Return (X, Y) of the center of cell containing provided text 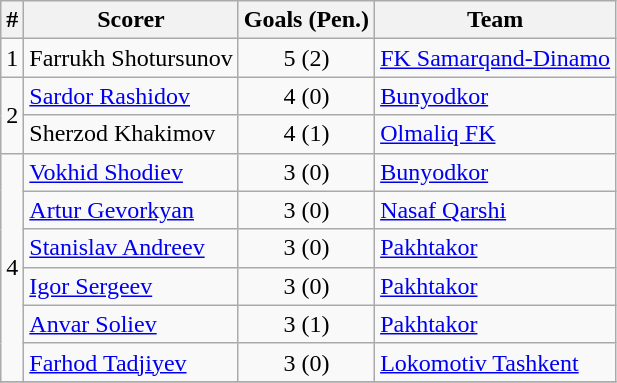
4 (12, 267)
Anvar Soliev (131, 324)
5 (2) (306, 58)
Stanislav Andreev (131, 248)
Lokomotiv Tashkent (496, 362)
2 (12, 115)
Nasaf Qarshi (496, 210)
Scorer (131, 20)
Vokhid Shodiev (131, 172)
Farrukh Shotursunov (131, 58)
Igor Sergeev (131, 286)
Sardor Rashidov (131, 96)
Goals (Pen.) (306, 20)
Artur Gevorkyan (131, 210)
Olmaliq FK (496, 134)
4 (1) (306, 134)
# (12, 20)
Farhod Tadjiyev (131, 362)
Team (496, 20)
4 (0) (306, 96)
FK Samarqand-Dinamo (496, 58)
3 (1) (306, 324)
1 (12, 58)
Sherzod Khakimov (131, 134)
